Provide the (X, Y) coordinate of the cell's center where the given text is located.  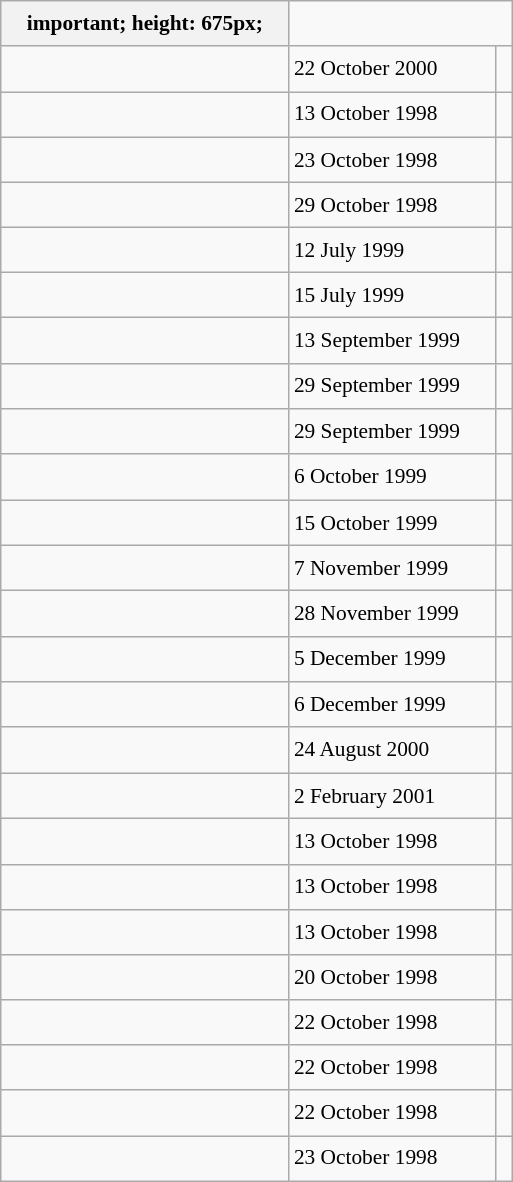
15 July 1999 (392, 296)
22 October 2000 (392, 68)
6 December 1999 (392, 704)
12 July 1999 (392, 250)
2 February 2001 (392, 796)
15 October 1999 (392, 522)
6 October 1999 (392, 478)
24 August 2000 (392, 750)
29 October 1998 (392, 204)
28 November 1999 (392, 614)
important; height: 675px; (145, 24)
13 September 1999 (392, 340)
5 December 1999 (392, 658)
7 November 1999 (392, 568)
20 October 1998 (392, 978)
